Determine the [x, y] coordinate at the center of the cell enclosing the given text.  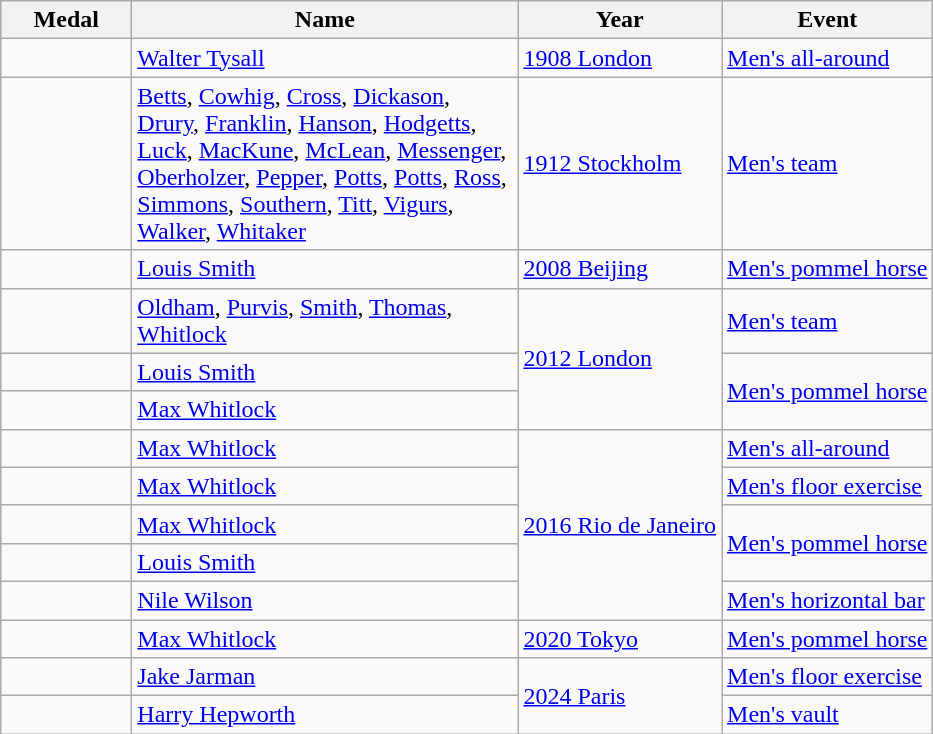
2024 Paris [620, 696]
2016 Rio de Janeiro [620, 524]
Medal [66, 20]
Men's horizontal bar [828, 600]
1912 Stockholm [620, 164]
Walter Tysall [325, 58]
Year [620, 20]
2020 Tokyo [620, 639]
2008 Beijing [620, 269]
2012 London [620, 358]
Event [828, 20]
Men's vault [828, 715]
Harry Hepworth [325, 715]
Name [325, 20]
Jake Jarman [325, 677]
1908 London [620, 58]
Oldham, Purvis, Smith, Thomas, Whitlock [325, 320]
Nile Wilson [325, 600]
